Find where the given text appears and provide that cell's center as (X, Y) coordinate. 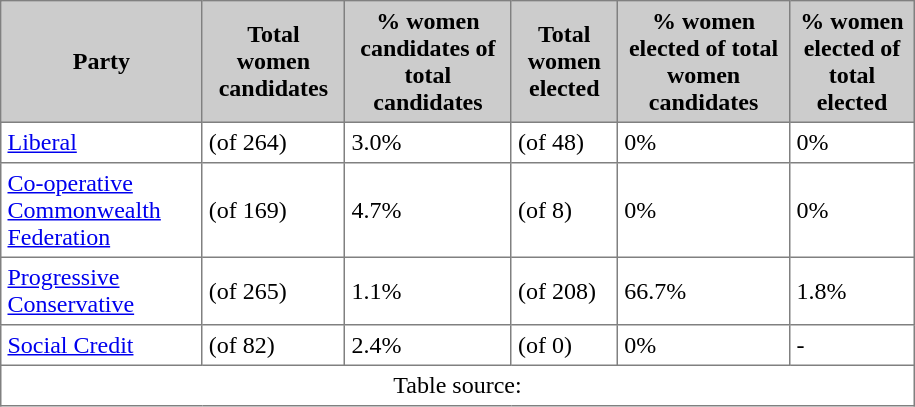
2.4% (428, 345)
(of 169) (274, 210)
(of 48) (564, 142)
(of 8) (564, 210)
Party (102, 62)
Liberal (102, 142)
(of 208) (564, 291)
- (852, 345)
66.7% (703, 291)
% women elected of total elected (852, 62)
Total women candidates (274, 62)
(of 264) (274, 142)
Total women elected (564, 62)
Progressive Conservative (102, 291)
1.8% (852, 291)
% women candidates of total candidates (428, 62)
(of 265) (274, 291)
(of 82) (274, 345)
Table source: (458, 385)
1.1% (428, 291)
% women elected of total women candidates (703, 62)
Social Credit (102, 345)
4.7% (428, 210)
3.0% (428, 142)
(of 0) (564, 345)
Co-operative Commonwealth Federation (102, 210)
